From the cell containing the given text, extract its center point as (X, Y) coordinate. 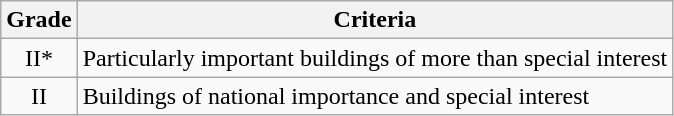
Particularly important buildings of more than special interest (375, 58)
Buildings of national importance and special interest (375, 96)
II* (39, 58)
Criteria (375, 20)
II (39, 96)
Grade (39, 20)
